Find where the given text appears and provide that cell's center as [X, Y] coordinate. 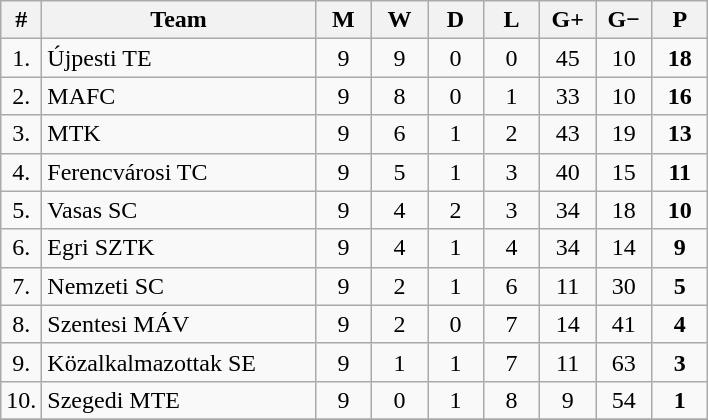
MTK [179, 134]
G+ [568, 20]
7. [22, 286]
43 [568, 134]
Team [179, 20]
40 [568, 172]
6. [22, 248]
10. [22, 400]
1. [22, 58]
45 [568, 58]
Szegedi MTE [179, 400]
33 [568, 96]
M [343, 20]
Ferencvárosi TC [179, 172]
W [399, 20]
L [512, 20]
Újpesti TE [179, 58]
# [22, 20]
Közalkalmazottak SE [179, 362]
63 [624, 362]
19 [624, 134]
15 [624, 172]
9. [22, 362]
3. [22, 134]
5. [22, 210]
Szentesi MÁV [179, 324]
16 [680, 96]
Vasas SC [179, 210]
30 [624, 286]
13 [680, 134]
D [456, 20]
MAFC [179, 96]
54 [624, 400]
2. [22, 96]
41 [624, 324]
Nemzeti SC [179, 286]
P [680, 20]
8. [22, 324]
Egri SZTK [179, 248]
G− [624, 20]
4. [22, 172]
